Output the (x, y) coordinate of the center of the cell containing the given text.  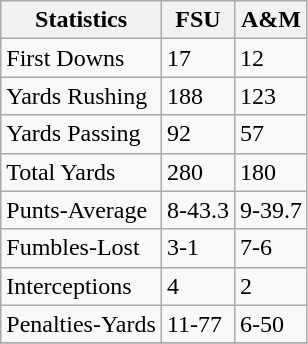
Statistics (82, 20)
11-77 (198, 324)
7-6 (270, 248)
A&M (270, 20)
Penalties-Yards (82, 324)
12 (270, 58)
Total Yards (82, 172)
9-39.7 (270, 210)
Yards Rushing (82, 96)
6-50 (270, 324)
2 (270, 286)
Interceptions (82, 286)
180 (270, 172)
Yards Passing (82, 134)
280 (198, 172)
17 (198, 58)
8-43.3 (198, 210)
First Downs (82, 58)
188 (198, 96)
92 (198, 134)
123 (270, 96)
FSU (198, 20)
4 (198, 286)
3-1 (198, 248)
Punts-Average (82, 210)
57 (270, 134)
Fumbles-Lost (82, 248)
